Return [X, Y] of the center of cell containing provided text 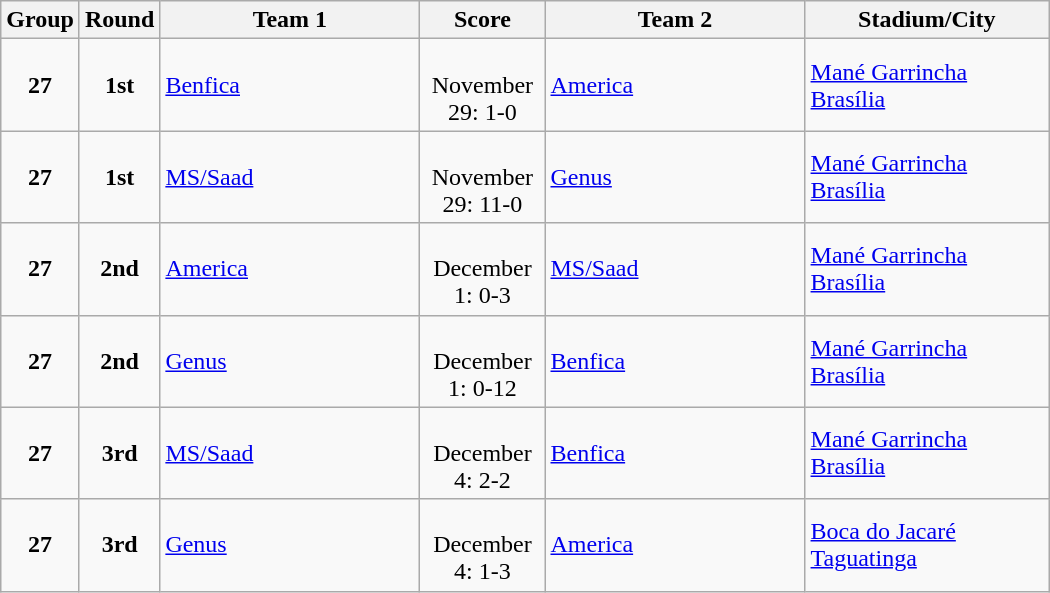
November 29: 11-0 [482, 177]
December 4: 1-3 [482, 545]
November 29: 1-0 [482, 85]
December 1: 0-12 [482, 361]
December 4: 2-2 [482, 453]
Team 1 [290, 20]
Boca do Jacaré Taguatinga [927, 545]
Score [482, 20]
Group [40, 20]
Stadium/City [927, 20]
Round [119, 20]
December 1: 0-3 [482, 269]
Team 2 [675, 20]
